Capture the cell that displays the provided text and extract its [X, Y] central coordinate. 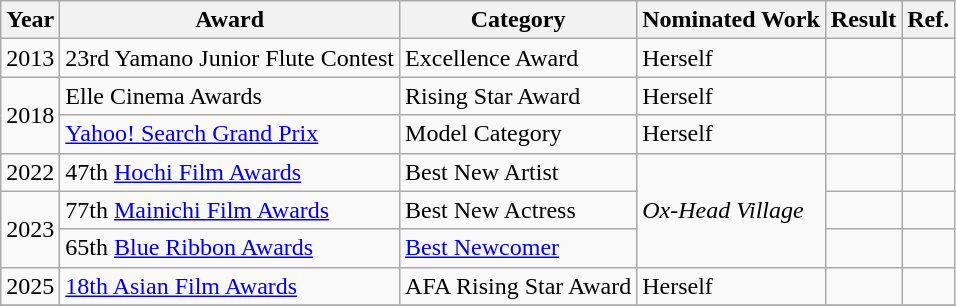
Ref. [928, 20]
Yahoo! Search Grand Prix [230, 134]
Best New Actress [518, 210]
2013 [30, 58]
18th Asian Film Awards [230, 286]
47th Hochi Film Awards [230, 172]
Year [30, 20]
65th Blue Ribbon Awards [230, 248]
Ox-Head Village [732, 210]
Category [518, 20]
Excellence Award [518, 58]
Award [230, 20]
2023 [30, 229]
Model Category [518, 134]
77th Mainichi Film Awards [230, 210]
2025 [30, 286]
23rd Yamano Junior Flute Contest [230, 58]
AFA Rising Star Award [518, 286]
2022 [30, 172]
Result [863, 20]
Best New Artist [518, 172]
2018 [30, 115]
Best Newcomer [518, 248]
Elle Cinema Awards [230, 96]
Nominated Work [732, 20]
Rising Star Award [518, 96]
